Capture the cell that displays the provided text and extract its (X, Y) central coordinate. 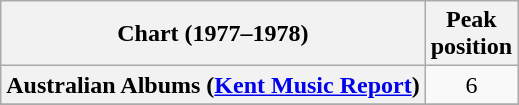
Australian Albums (Kent Music Report) (213, 85)
6 (471, 85)
Peakposition (471, 34)
Chart (1977–1978) (213, 34)
